Provide the [X, Y] coordinate of the cell's center where the given text is located.  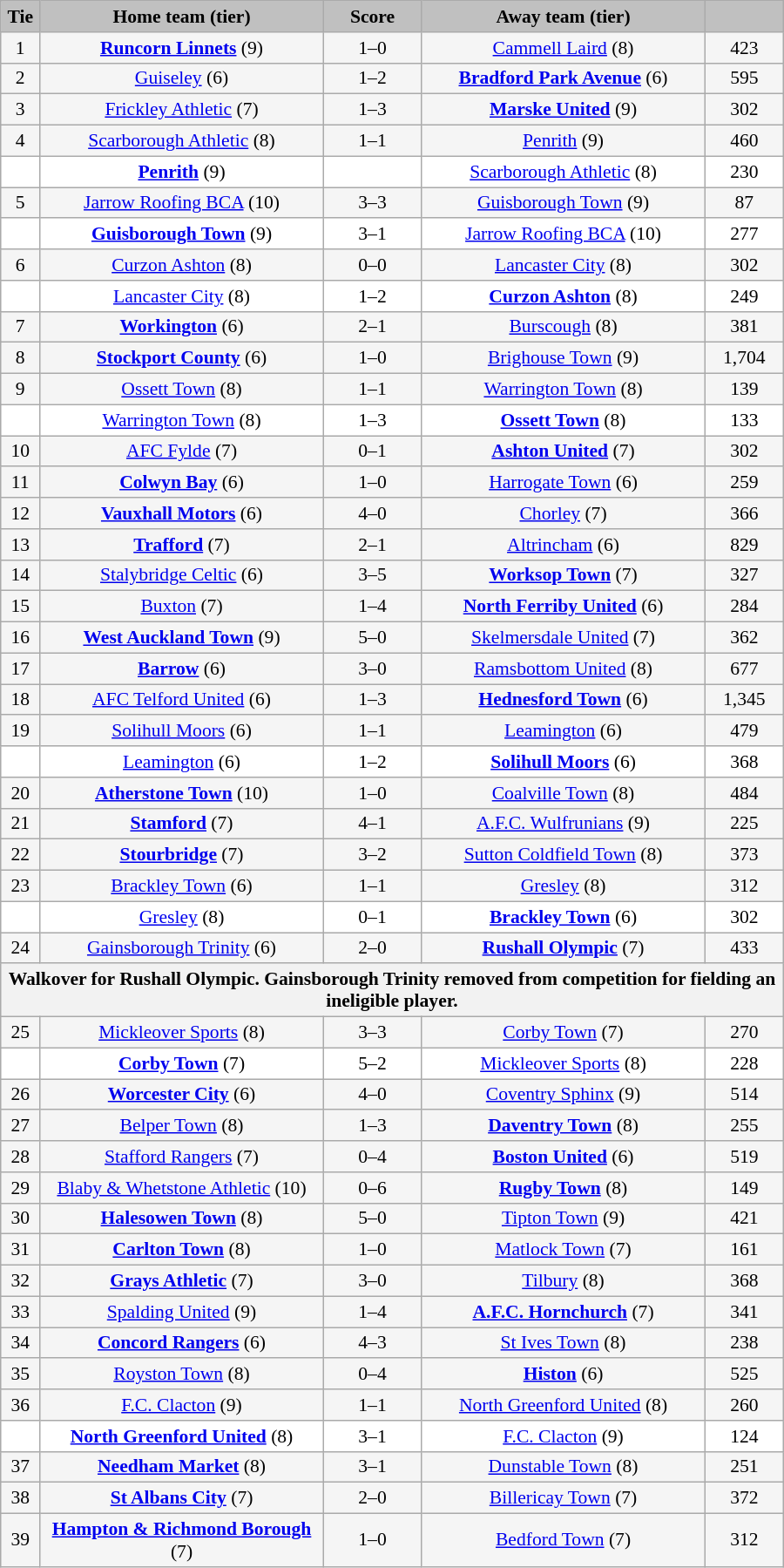
A.F.C. Wulfrunians (9) [564, 824]
35 [21, 1375]
Workington (6) [182, 327]
3–5 [372, 575]
15 [21, 607]
Harrogate Town (6) [564, 483]
1 [21, 48]
124 [744, 1436]
260 [744, 1405]
Concord Rangers (6) [182, 1343]
27 [21, 1126]
Carlton Town (8) [182, 1250]
249 [744, 296]
36 [21, 1405]
32 [21, 1281]
161 [744, 1250]
270 [744, 1033]
373 [744, 855]
West Auckland Town (9) [182, 638]
25 [21, 1033]
Atherstone Town (10) [182, 793]
Ramsbottom United (8) [564, 669]
Gainsborough Trinity (6) [182, 948]
372 [744, 1498]
Brighouse Town (9) [564, 358]
31 [21, 1250]
10 [21, 451]
341 [744, 1312]
Rugby Town (8) [564, 1188]
Frickley Athletic (7) [182, 110]
Colwyn Bay (6) [182, 483]
3 [21, 110]
Skelmersdale United (7) [564, 638]
4 [21, 141]
230 [744, 172]
14 [21, 575]
514 [744, 1095]
Hampton & Richmond Borough (7) [182, 1541]
525 [744, 1375]
Altrincham (6) [564, 545]
225 [744, 824]
Barrow (6) [182, 669]
277 [744, 234]
327 [744, 575]
18 [21, 700]
Spalding United (9) [182, 1312]
Trafford (7) [182, 545]
11 [21, 483]
2 [21, 78]
28 [21, 1157]
Stourbridge (7) [182, 855]
0–6 [372, 1188]
460 [744, 141]
259 [744, 483]
16 [21, 638]
0–0 [372, 265]
34 [21, 1343]
Walkover for Rushall Olympic. Gainsborough Trinity removed from competition for fielding an ineligible player. [392, 990]
19 [21, 731]
Rushall Olympic (7) [564, 948]
Coalville Town (8) [564, 793]
251 [744, 1467]
Stockport County (6) [182, 358]
677 [744, 669]
Stafford Rangers (7) [182, 1157]
29 [21, 1188]
479 [744, 731]
22 [21, 855]
24 [21, 948]
17 [21, 669]
5 [21, 203]
Hednesford Town (6) [564, 700]
13 [21, 545]
Boston United (6) [564, 1157]
Daventry Town (8) [564, 1126]
Vauxhall Motors (6) [182, 513]
Matlock Town (7) [564, 1250]
Sutton Coldfield Town (8) [564, 855]
AFC Fylde (7) [182, 451]
238 [744, 1343]
255 [744, 1126]
38 [21, 1498]
149 [744, 1188]
9 [21, 390]
Stalybridge Celtic (6) [182, 575]
Tilbury (8) [564, 1281]
Marske United (9) [564, 110]
AFC Telford United (6) [182, 700]
Coventry Sphinx (9) [564, 1095]
3–2 [372, 855]
39 [21, 1541]
Cammell Laird (8) [564, 48]
Dunstable Town (8) [564, 1467]
St Ives Town (8) [564, 1343]
Blaby & Whetstone Athletic (10) [182, 1188]
433 [744, 948]
Runcorn Linnets (9) [182, 48]
Burscough (8) [564, 327]
595 [744, 78]
Halesowen Town (8) [182, 1218]
Ashton United (7) [564, 451]
4–3 [372, 1343]
Stamford (7) [182, 824]
5–2 [372, 1063]
133 [744, 420]
Royston Town (8) [182, 1375]
Home team (tier) [182, 17]
Worcester City (6) [182, 1095]
St Albans City (7) [182, 1498]
423 [744, 48]
Bedford Town (7) [564, 1541]
1,345 [744, 700]
Worksop Town (7) [564, 575]
Grays Athletic (7) [182, 1281]
421 [744, 1218]
12 [21, 513]
Buxton (7) [182, 607]
139 [744, 390]
381 [744, 327]
23 [21, 886]
Tie [21, 17]
228 [744, 1063]
North Ferriby United (6) [564, 607]
Tipton Town (9) [564, 1218]
366 [744, 513]
Billericay Town (7) [564, 1498]
37 [21, 1467]
Score [372, 17]
Away team (tier) [564, 17]
Needham Market (8) [182, 1467]
30 [21, 1218]
484 [744, 793]
33 [21, 1312]
20 [21, 793]
519 [744, 1157]
829 [744, 545]
26 [21, 1095]
87 [744, 203]
7 [21, 327]
Bradford Park Avenue (6) [564, 78]
1,704 [744, 358]
284 [744, 607]
Chorley (7) [564, 513]
21 [21, 824]
Guiseley (6) [182, 78]
362 [744, 638]
Belper Town (8) [182, 1126]
A.F.C. Hornchurch (7) [564, 1312]
8 [21, 358]
4–1 [372, 824]
Histon (6) [564, 1375]
6 [21, 265]
